Detect which cell encompasses the target text, then output its [x, y] center coordinate. 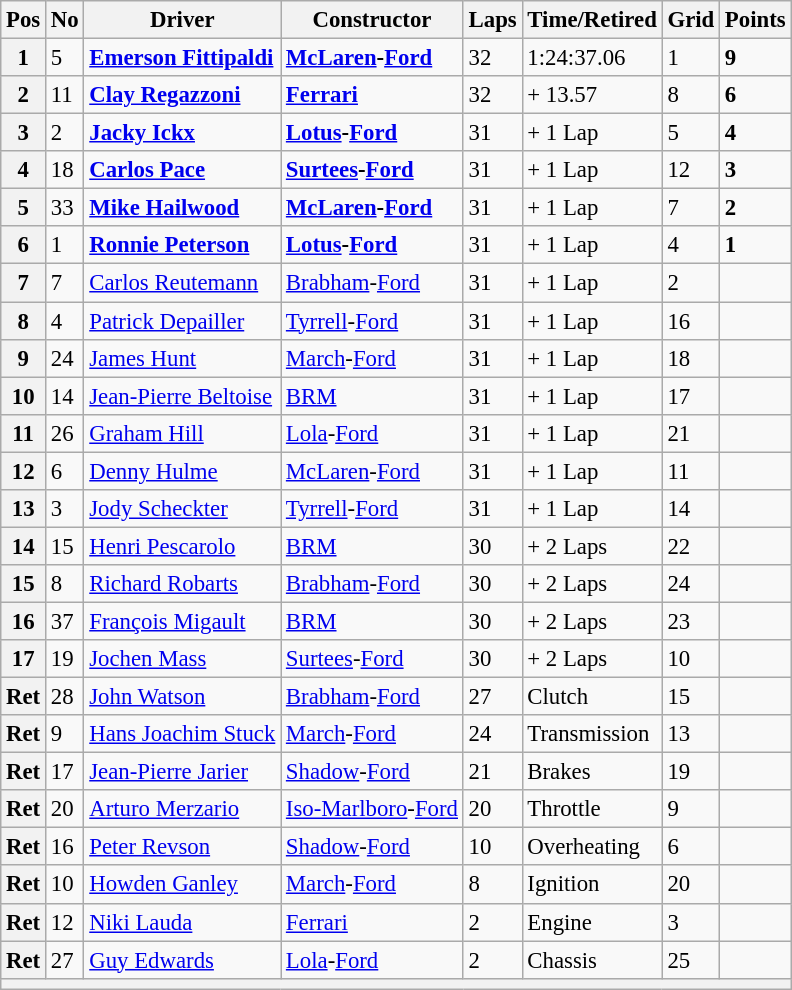
Ignition [592, 885]
Jochen Mass [182, 659]
28 [65, 697]
Jacky Ickx [182, 133]
Laps [492, 20]
22 [690, 546]
Points [756, 20]
33 [65, 208]
25 [690, 960]
Jean-Pierre Jarier [182, 772]
23 [690, 621]
Grid [690, 20]
Hans Joachim Stuck [182, 734]
+ 13.57 [592, 95]
Richard Robarts [182, 584]
37 [65, 621]
Brakes [592, 772]
Emerson Fittipaldi [182, 58]
Denny Hulme [182, 471]
Graham Hill [182, 433]
Henri Pescarolo [182, 546]
Engine [592, 922]
Pos [24, 20]
Howden Ganley [182, 885]
François Migault [182, 621]
James Hunt [182, 358]
Patrick Depailler [182, 321]
Overheating [592, 847]
26 [65, 433]
Throttle [592, 809]
Peter Revson [182, 847]
No [65, 20]
Clutch [592, 697]
Niki Lauda [182, 922]
Constructor [372, 20]
1:24:37.06 [592, 58]
Chassis [592, 960]
Transmission [592, 734]
Jody Scheckter [182, 509]
Carlos Pace [182, 170]
Mike Hailwood [182, 208]
Arturo Merzario [182, 809]
Time/Retired [592, 20]
Jean-Pierre Beltoise [182, 396]
Iso-Marlboro-Ford [372, 809]
Guy Edwards [182, 960]
Carlos Reutemann [182, 283]
Driver [182, 20]
Ronnie Peterson [182, 245]
Clay Regazzoni [182, 95]
John Watson [182, 697]
